Extract the (X, Y) coordinate from the center of the cell holding the provided text.  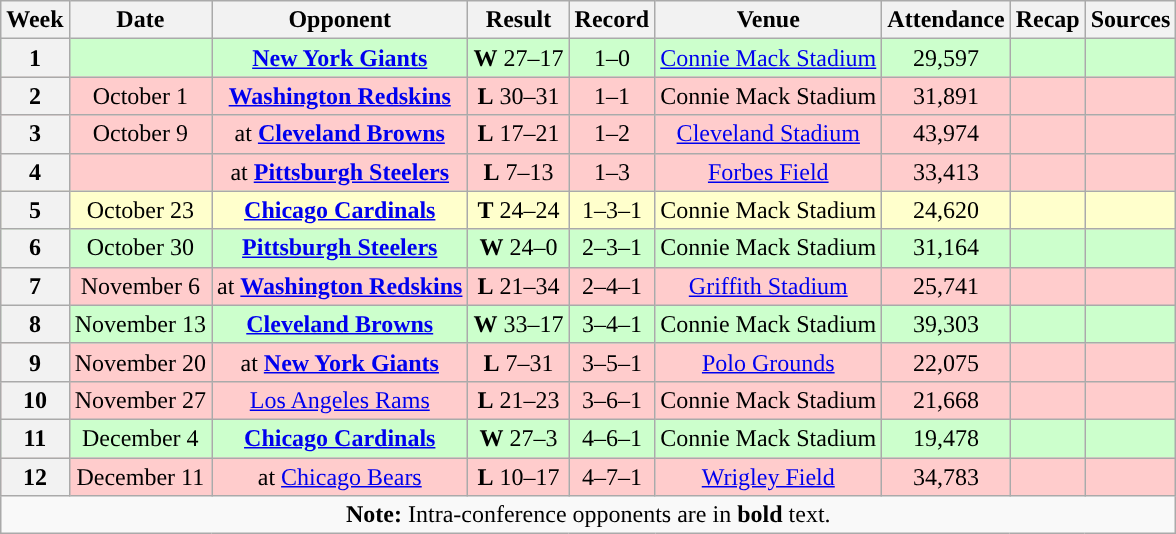
L 7–13 (518, 172)
2 (35, 96)
November 13 (140, 324)
10 (35, 400)
W 33–17 (518, 324)
22,075 (946, 362)
12 (35, 477)
4–6–1 (612, 438)
December 11 (140, 477)
October 9 (140, 134)
1–1 (612, 96)
11 (35, 438)
October 30 (140, 248)
Wrigley Field (768, 477)
1–3 (612, 172)
8 (35, 324)
Los Angeles Rams (340, 400)
Opponent (340, 20)
1 (35, 58)
34,783 (946, 477)
6 (35, 248)
Forbes Field (768, 172)
Polo Grounds (768, 362)
at Washington Redskins (340, 286)
W 27–17 (518, 58)
November 27 (140, 400)
Attendance (946, 20)
9 (35, 362)
24,620 (946, 210)
T 24–24 (518, 210)
W 24–0 (518, 248)
29,597 (946, 58)
W 27–3 (518, 438)
October 1 (140, 96)
Recap (1048, 20)
25,741 (946, 286)
3–5–1 (612, 362)
Record (612, 20)
1–3–1 (612, 210)
21,668 (946, 400)
December 4 (140, 438)
Result (518, 20)
33,413 (946, 172)
Note: Intra-conference opponents are in bold text. (588, 515)
Sources (1130, 20)
3–6–1 (612, 400)
October 23 (140, 210)
November 20 (140, 362)
Venue (768, 20)
at Pittsburgh Steelers (340, 172)
November 6 (140, 286)
3 (35, 134)
L 21–34 (518, 286)
43,974 (946, 134)
New York Giants (340, 58)
at New York Giants (340, 362)
at Cleveland Browns (340, 134)
4–7–1 (612, 477)
1–0 (612, 58)
4 (35, 172)
Date (140, 20)
5 (35, 210)
Week (35, 20)
L 7–31 (518, 362)
39,303 (946, 324)
Cleveland Stadium (768, 134)
Cleveland Browns (340, 324)
L 10–17 (518, 477)
Griffith Stadium (768, 286)
3–4–1 (612, 324)
L 30–31 (518, 96)
2–3–1 (612, 248)
31,891 (946, 96)
L 21–23 (518, 400)
19,478 (946, 438)
1–2 (612, 134)
Pittsburgh Steelers (340, 248)
7 (35, 286)
2–4–1 (612, 286)
31,164 (946, 248)
at Chicago Bears (340, 477)
L 17–21 (518, 134)
Washington Redskins (340, 96)
